Identify which cell holds the provided text, then report its [x, y] central coordinate. 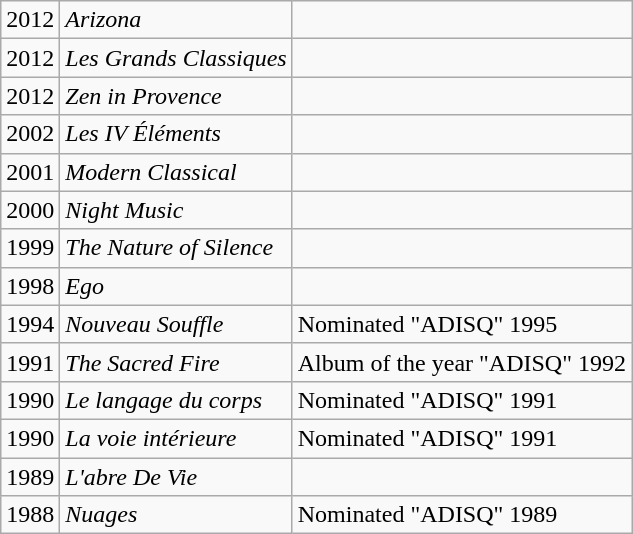
1999 [30, 248]
1998 [30, 286]
Les Grands Classiques [176, 58]
2002 [30, 134]
1994 [30, 324]
Nominated "ADISQ" 1989 [462, 515]
The Sacred Fire [176, 362]
Nuages [176, 515]
2000 [30, 210]
Album of the year "ADISQ" 1992 [462, 362]
1988 [30, 515]
La voie intérieure [176, 438]
1991 [30, 362]
Les IV Éléments [176, 134]
L'abre De Vie [176, 477]
2001 [30, 172]
Ego [176, 286]
The Nature of Silence [176, 248]
Modern Classical [176, 172]
Nominated "ADISQ" 1995 [462, 324]
Arizona [176, 20]
Nouveau Souffle [176, 324]
Night Music [176, 210]
1989 [30, 477]
Zen in Provence [176, 96]
Le langage du corps [176, 400]
